Find where the given text appears and provide that cell's center as (x, y) coordinate. 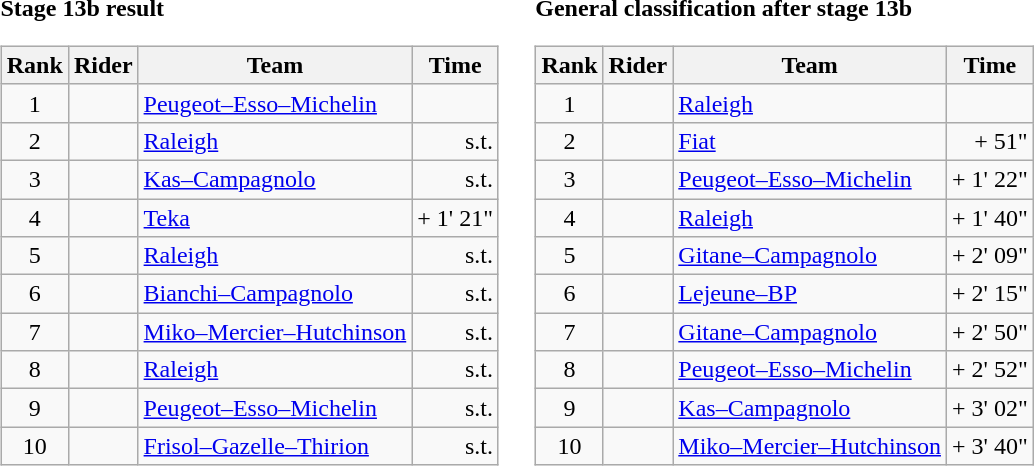
+ 51" (990, 141)
+ 2' 50" (990, 332)
Frisol–Gazelle–Thirion (275, 446)
+ 2' 15" (990, 294)
Fiat (810, 141)
+ 2' 52" (990, 370)
+ 3' 02" (990, 408)
+ 1' 22" (990, 179)
+ 3' 40" (990, 446)
+ 2' 09" (990, 256)
Bianchi–Campagnolo (275, 294)
Lejeune–BP (810, 294)
+ 1' 21" (456, 217)
Teka (275, 217)
+ 1' 40" (990, 217)
